Output the (X, Y) coordinate of the center of the cell containing the given text.  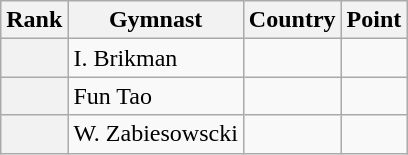
Rank (34, 20)
Gymnast (156, 20)
Fun Tao (156, 96)
Country (292, 20)
Point (374, 20)
I. Brikman (156, 58)
W. Zabiesowscki (156, 134)
